Output the (x, y) coordinate of the center of the cell containing the given text.  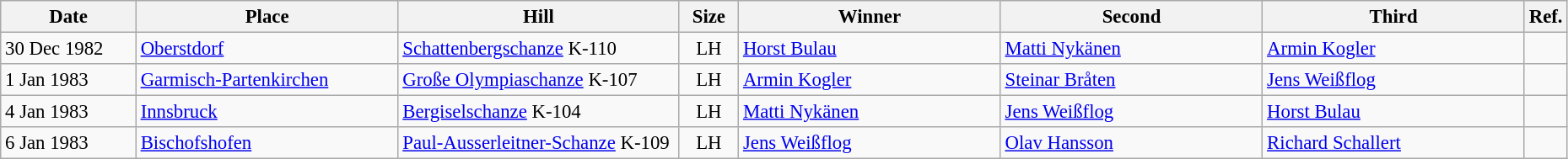
Place (267, 17)
Oberstdorf (267, 49)
Olav Hansson (1132, 143)
Date (69, 17)
Bischofshofen (267, 143)
Garmisch-Partenkirchen (267, 80)
Steinar Bråten (1132, 80)
Paul-Ausserleitner-Schanze K-109 (538, 143)
Size (709, 17)
4 Jan 1983 (69, 112)
Winner (870, 17)
Schattenbergschanze K-110 (538, 49)
Richard Schallert (1393, 143)
Second (1132, 17)
Bergiselschanze K-104 (538, 112)
30 Dec 1982 (69, 49)
Third (1393, 17)
Ref. (1545, 17)
Hill (538, 17)
Große Olympiaschanze K-107 (538, 80)
1 Jan 1983 (69, 80)
6 Jan 1983 (69, 143)
Innsbruck (267, 112)
